Return (x, y) of the center of cell containing provided text 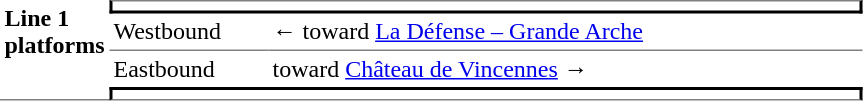
← toward La Défense – Grande Arche (565, 33)
toward Château de Vincennes → (565, 69)
Westbound (188, 33)
Line 1 platforms (54, 50)
Eastbound (188, 69)
